Scan for the cell matching the given text and deliver its [x, y] coordinate at center. 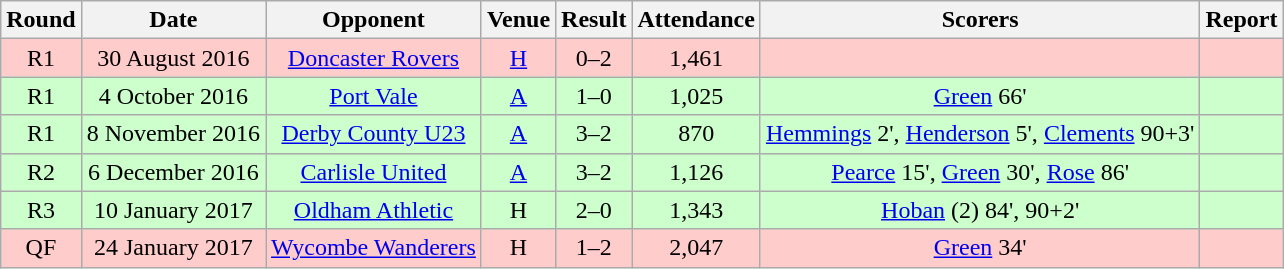
1,461 [696, 58]
Carlisle United [374, 172]
Port Vale [374, 96]
Result [594, 20]
6 December 2016 [173, 172]
Report [1242, 20]
24 January 2017 [173, 248]
Green 66' [980, 96]
R2 [41, 172]
Round [41, 20]
Doncaster Rovers [374, 58]
8 November 2016 [173, 134]
2,047 [696, 248]
870 [696, 134]
Oldham Athletic [374, 210]
10 January 2017 [173, 210]
Hoban (2) 84', 90+2' [980, 210]
Pearce 15', Green 30', Rose 86' [980, 172]
Attendance [696, 20]
QF [41, 248]
1,126 [696, 172]
1,025 [696, 96]
Green 34' [980, 248]
Derby County U23 [374, 134]
Venue [518, 20]
R3 [41, 210]
30 August 2016 [173, 58]
Date [173, 20]
0–2 [594, 58]
Scorers [980, 20]
1,343 [696, 210]
1–0 [594, 96]
Wycombe Wanderers [374, 248]
1–2 [594, 248]
Hemmings 2', Henderson 5', Clements 90+3' [980, 134]
Opponent [374, 20]
4 October 2016 [173, 96]
2–0 [594, 210]
